Extract the [X, Y] coordinate from the center of the cell holding the provided text.  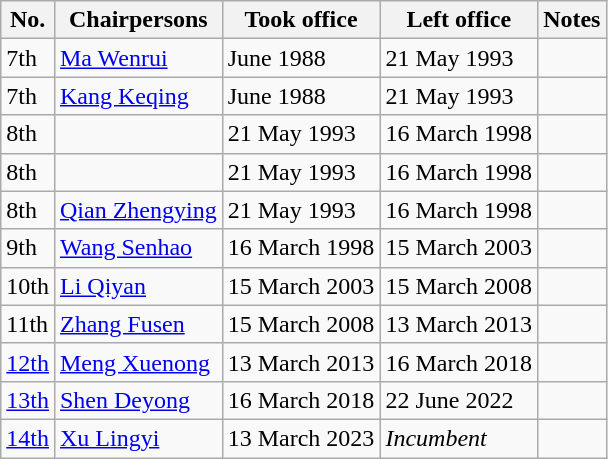
Incumbent [459, 438]
No. [28, 20]
Left office [459, 20]
11th [28, 324]
22 June 2022 [459, 400]
Zhang Fusen [138, 324]
Li Qiyan [138, 286]
13th [28, 400]
14th [28, 438]
Chairpersons [138, 20]
Notes [572, 20]
Meng Xuenong [138, 362]
Ma Wenrui [138, 58]
Xu Lingyi [138, 438]
Kang Keqing [138, 96]
12th [28, 362]
Qian Zhengying [138, 210]
Wang Senhao [138, 248]
13 March 2023 [301, 438]
10th [28, 286]
Shen Deyong [138, 400]
Took office [301, 20]
9th [28, 248]
